Return the [X, Y] coordinate for the center point of the cell that contains the specified text.  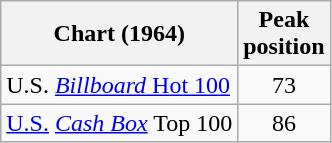
Peakposition [284, 34]
73 [284, 85]
U.S. Cash Box Top 100 [120, 123]
86 [284, 123]
U.S. Billboard Hot 100 [120, 85]
Chart (1964) [120, 34]
